Find where the given text appears and provide that cell's center as (X, Y) coordinate. 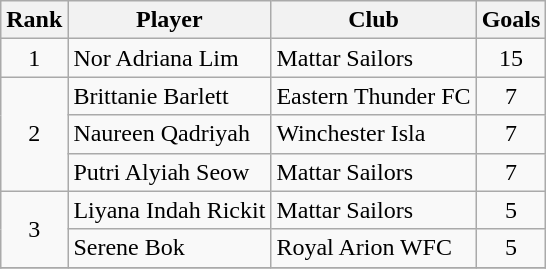
Rank (34, 20)
Putri Alyiah Seow (170, 172)
Nor Adriana Lim (170, 58)
Brittanie Barlett (170, 96)
Club (374, 20)
Serene Bok (170, 248)
Naureen Qadriyah (170, 134)
Player (170, 20)
Goals (511, 20)
15 (511, 58)
Liyana Indah Rickit (170, 210)
Winchester Isla (374, 134)
3 (34, 229)
Eastern Thunder FC (374, 96)
2 (34, 134)
1 (34, 58)
Royal Arion WFC (374, 248)
